Provide the [X, Y] coordinate of the cell's center where the given text is located.  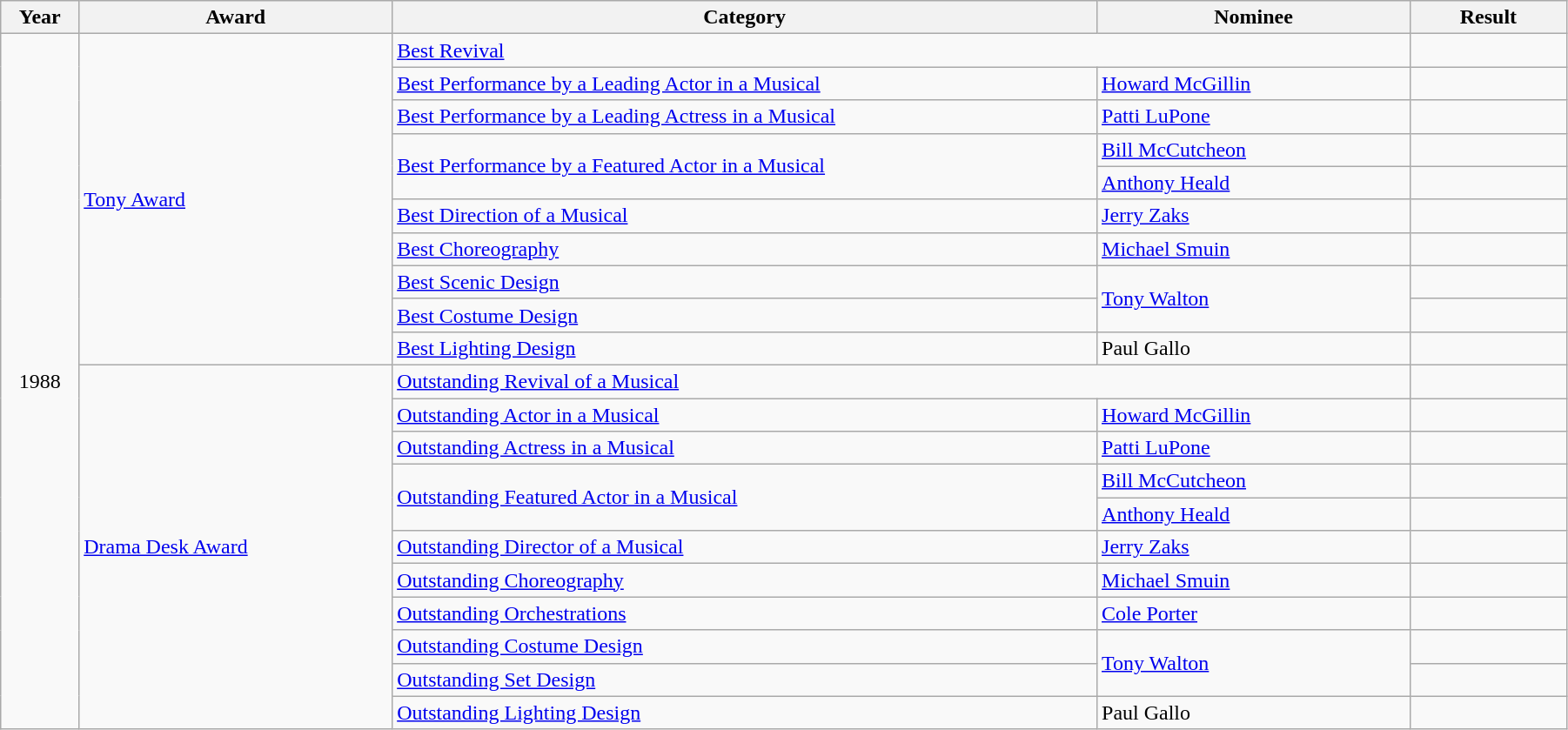
Best Scenic Design [745, 282]
Outstanding Choreography [745, 580]
Cole Porter [1254, 613]
Year [40, 17]
Outstanding Director of a Musical [745, 547]
Tony Award [236, 200]
Best Direction of a Musical [745, 216]
Best Performance by a Featured Actor in a Musical [745, 166]
Outstanding Actor in a Musical [745, 415]
Best Revival [901, 50]
Outstanding Lighting Design [745, 713]
Outstanding Revival of a Musical [901, 381]
Best Performance by a Leading Actress in a Musical [745, 117]
Category [745, 17]
Outstanding Actress in a Musical [745, 448]
Best Choreography [745, 249]
Best Costume Design [745, 315]
Best Performance by a Leading Actor in a Musical [745, 84]
Outstanding Costume Design [745, 646]
Drama Desk Award [236, 546]
Result [1488, 17]
Nominee [1254, 17]
Award [236, 17]
Outstanding Orchestrations [745, 613]
Best Lighting Design [745, 348]
1988 [40, 381]
Outstanding Set Design [745, 680]
Outstanding Featured Actor in a Musical [745, 498]
